Detect which cell encompasses the target text, then output its (x, y) center coordinate. 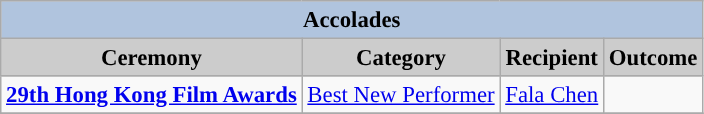
Accolades (352, 20)
29th Hong Kong Film Awards (152, 95)
Category (401, 58)
Fala Chen (552, 95)
Outcome (654, 58)
Best New Performer (401, 95)
Ceremony (152, 58)
Recipient (552, 58)
